Locate the cell with the specified text and output its (X, Y) center coordinate. 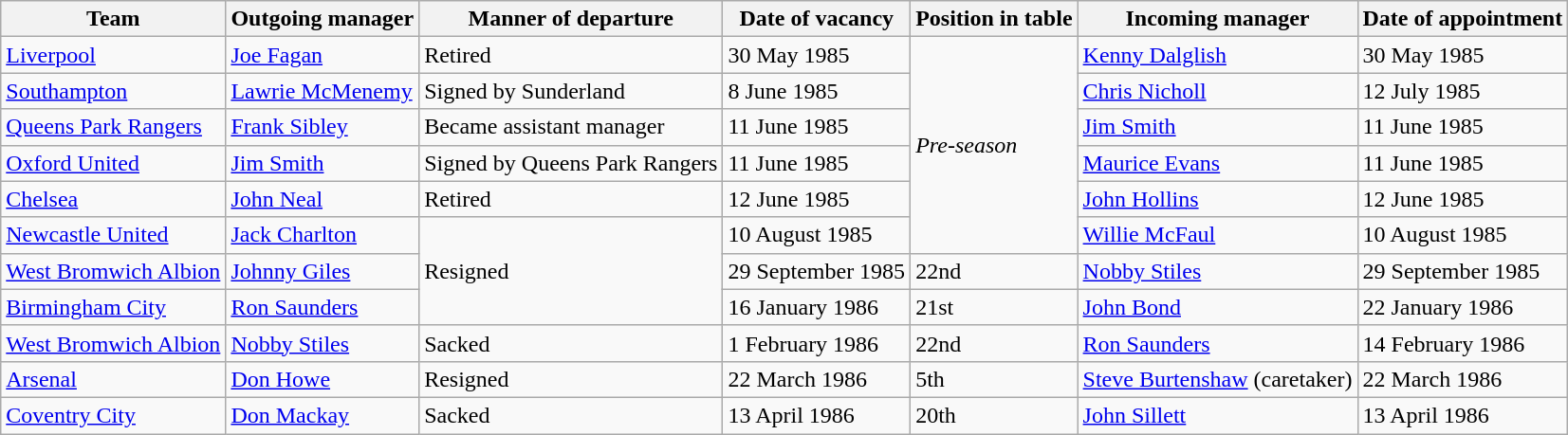
8 June 1985 (817, 91)
Chelsea (114, 199)
1 February 1986 (817, 343)
14 February 1986 (1463, 343)
Date of vacancy (817, 19)
Newcastle United (114, 235)
John Sillett (1218, 415)
John Hollins (1218, 199)
Signed by Queens Park Rangers (571, 163)
Signed by Sunderland (571, 91)
Steve Burtenshaw (caretaker) (1218, 379)
Joe Fagan (323, 55)
Manner of departure (571, 19)
Pre-season (994, 145)
John Neal (323, 199)
21st (994, 307)
Coventry City (114, 415)
Incoming manager (1218, 19)
Don Howe (323, 379)
Lawrie McMenemy (323, 91)
Johnny Giles (323, 271)
16 January 1986 (817, 307)
Date of appointment (1463, 19)
Southampton (114, 91)
Queens Park Rangers (114, 127)
Chris Nicholl (1218, 91)
5th (994, 379)
Jack Charlton (323, 235)
Liverpool (114, 55)
Don Mackay (323, 415)
John Bond (1218, 307)
Position in table (994, 19)
22 January 1986 (1463, 307)
Arsenal (114, 379)
Team (114, 19)
Kenny Dalglish (1218, 55)
Maurice Evans (1218, 163)
Willie McFaul (1218, 235)
Outgoing manager (323, 19)
Birmingham City (114, 307)
Became assistant manager (571, 127)
12 July 1985 (1463, 91)
Frank Sibley (323, 127)
Oxford United (114, 163)
20th (994, 415)
